Capture the cell that displays the provided text and extract its (x, y) central coordinate. 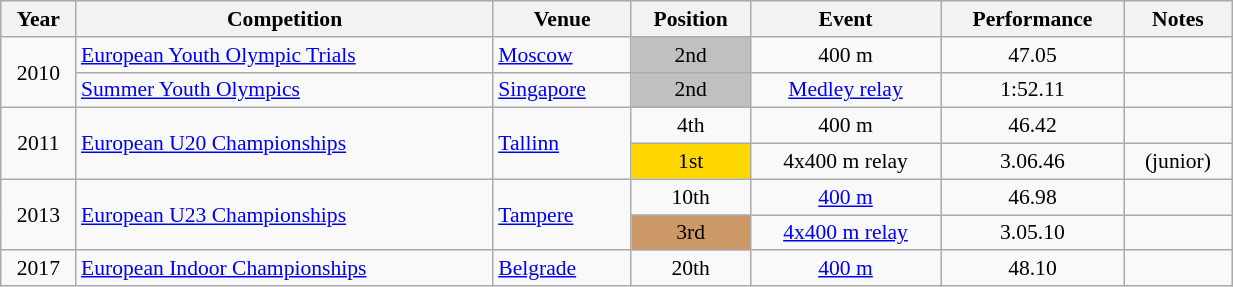
2011 (38, 144)
48.10 (1032, 269)
1:52.11 (1032, 90)
Performance (1032, 19)
Summer Youth Olympics (284, 90)
46.42 (1032, 126)
European U20 Championships (284, 144)
Venue (562, 19)
2017 (38, 269)
1st (690, 162)
Competition (284, 19)
4th (690, 126)
Medley relay (845, 90)
47.05 (1032, 55)
Position (690, 19)
Tampere (562, 214)
European U23 Championships (284, 214)
Notes (1178, 19)
Tallinn (562, 144)
Event (845, 19)
46.98 (1032, 197)
Moscow (562, 55)
2013 (38, 214)
3.06.46 (1032, 162)
Belgrade (562, 269)
European Indoor Championships (284, 269)
3.05.10 (1032, 233)
20th (690, 269)
Singapore (562, 90)
10th (690, 197)
3rd (690, 233)
Year (38, 19)
2010 (38, 72)
(junior) (1178, 162)
European Youth Olympic Trials (284, 55)
